From the cell containing the given text, extract its center point as (X, Y) coordinate. 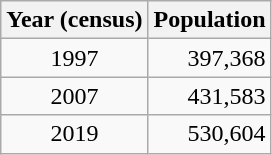
530,604 (210, 134)
2007 (74, 96)
431,583 (210, 96)
397,368 (210, 58)
Year (census) (74, 20)
1997 (74, 58)
2019 (74, 134)
Population (210, 20)
